Output the [x, y] coordinate of the center of the cell containing the given text.  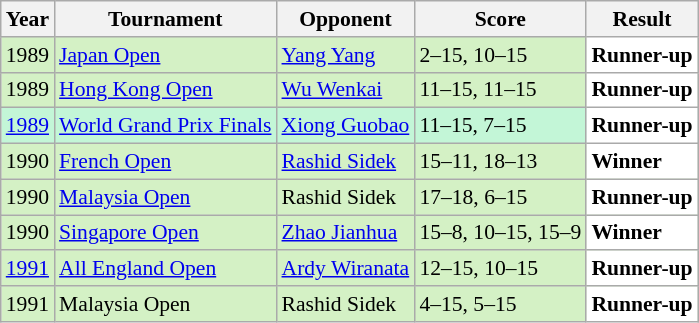
Hong Kong Open [165, 90]
4–15, 5–15 [500, 304]
2–15, 10–15 [500, 55]
Result [642, 19]
15–11, 18–13 [500, 162]
Singapore Open [165, 233]
Opponent [345, 19]
French Open [165, 162]
Yang Yang [345, 55]
Tournament [165, 19]
17–18, 6–15 [500, 197]
All England Open [165, 269]
Ardy Wiranata [345, 269]
Zhao Jianhua [345, 233]
11–15, 11–15 [500, 90]
World Grand Prix Finals [165, 126]
11–15, 7–15 [500, 126]
12–15, 10–15 [500, 269]
Score [500, 19]
15–8, 10–15, 15–9 [500, 233]
Xiong Guobao [345, 126]
Japan Open [165, 55]
Wu Wenkai [345, 90]
Year [28, 19]
